Search for the cell housing the specified text and yield its [X, Y] center coordinate. 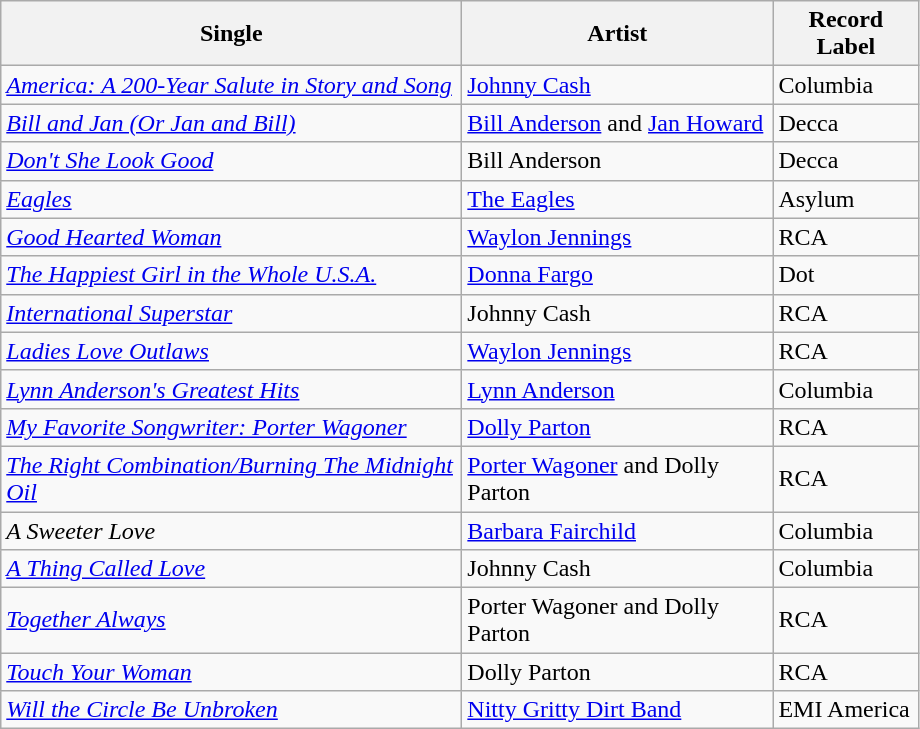
Barbara Fairchild [618, 531]
The Eagles [618, 199]
Donna Fargo [618, 275]
Lynn Anderson [618, 389]
Touch Your Woman [232, 672]
America: A 200-Year Salute in Story and Song [232, 85]
Bill and Jan (Or Jan and Bill) [232, 123]
Record Label [846, 34]
Lynn Anderson's Greatest Hits [232, 389]
A Thing Called Love [232, 569]
Don't She Look Good [232, 161]
Eagles [232, 199]
Together Always [232, 620]
Bill Anderson [618, 161]
Artist [618, 34]
Good Hearted Woman [232, 237]
My Favorite Songwriter: Porter Wagoner [232, 427]
EMI America [846, 710]
Will the Circle Be Unbroken [232, 710]
Single [232, 34]
A Sweeter Love [232, 531]
Nitty Gritty Dirt Band [618, 710]
Asylum [846, 199]
Ladies Love Outlaws [232, 351]
The Right Combination/Burning The Midnight Oil [232, 478]
Bill Anderson and Jan Howard [618, 123]
The Happiest Girl in the Whole U.S.A. [232, 275]
Dot [846, 275]
International Superstar [232, 313]
